Extract the (x, y) coordinate from the center of the cell holding the provided text.  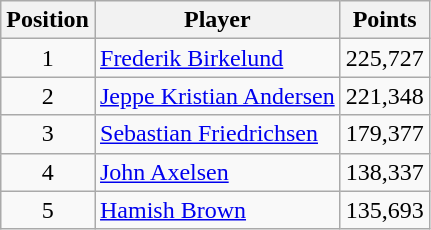
Points (384, 20)
Jeppe Kristian Andersen (217, 96)
Position (48, 20)
Frederik Birkelund (217, 58)
138,337 (384, 172)
225,727 (384, 58)
179,377 (384, 134)
3 (48, 134)
2 (48, 96)
221,348 (384, 96)
John Axelsen (217, 172)
Sebastian Friedrichsen (217, 134)
135,693 (384, 210)
4 (48, 172)
Player (217, 20)
Hamish Brown (217, 210)
1 (48, 58)
5 (48, 210)
